Return [X, Y] of the center of cell containing provided text 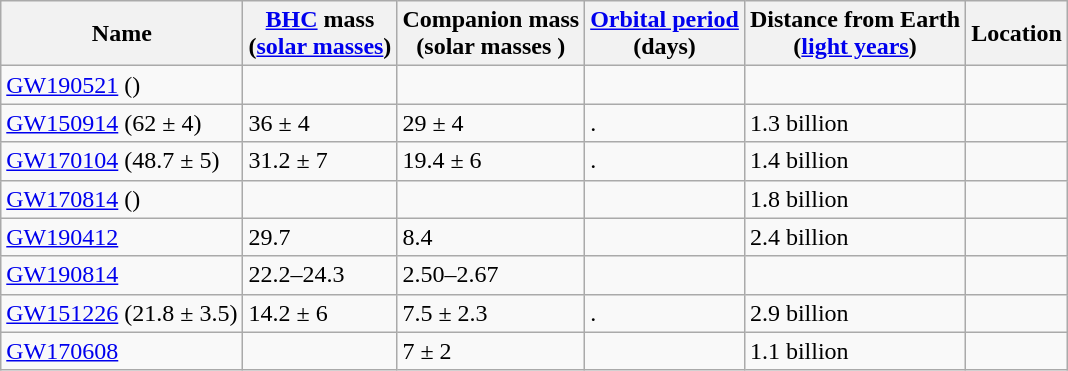
1.4 billion [854, 161]
31.2 ± 7 [320, 161]
1.3 billion [854, 123]
GW150914 (62 ± 4) [122, 123]
2.4 billion [854, 237]
GW170814 () [122, 199]
1.1 billion [854, 351]
14.2 ± 6 [320, 313]
BHC mass(solar masses) [320, 34]
GW170608 [122, 351]
36 ± 4 [320, 123]
7 ± 2 [491, 351]
22.2–24.3 [320, 275]
Location [1017, 34]
GW190521 () [122, 85]
8.4 [491, 237]
2.9 billion [854, 313]
GW170104 (48.7 ± 5) [122, 161]
2.50–2.67 [491, 275]
Orbital period(days) [665, 34]
GW190814 [122, 275]
GW151226 (21.8 ± 3.5) [122, 313]
29.7 [320, 237]
GW190412 [122, 237]
Name [122, 34]
1.8 billion [854, 199]
7.5 ± 2.3 [491, 313]
Companion mass(solar masses ) [491, 34]
19.4 ± 6 [491, 161]
Distance from Earth(light years) [854, 34]
29 ± 4 [491, 123]
